Determine the (x, y) coordinate at the center of the cell enclosing the given text.  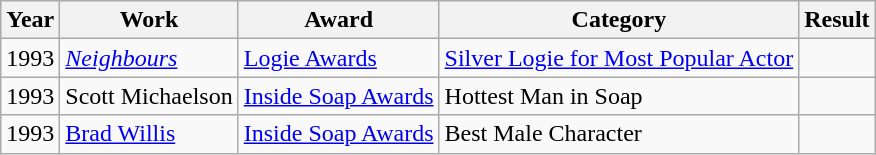
Result (837, 20)
Brad Willis (149, 134)
Work (149, 20)
Logie Awards (338, 58)
Year (30, 20)
Hottest Man in Soap (619, 96)
Scott Michaelson (149, 96)
Award (338, 20)
Category (619, 20)
Silver Logie for Most Popular Actor (619, 58)
Neighbours (149, 58)
Best Male Character (619, 134)
